Output the [x, y] coordinate of the center of the cell containing the given text.  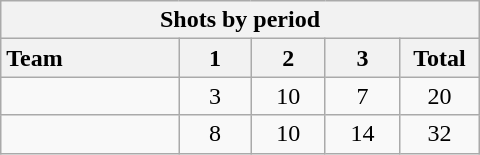
Total [440, 58]
8 [215, 134]
1 [215, 58]
Shots by period [240, 20]
14 [362, 134]
20 [440, 96]
7 [362, 96]
2 [288, 58]
32 [440, 134]
Team [90, 58]
